Output the [x, y] coordinate of the center of the cell containing the given text.  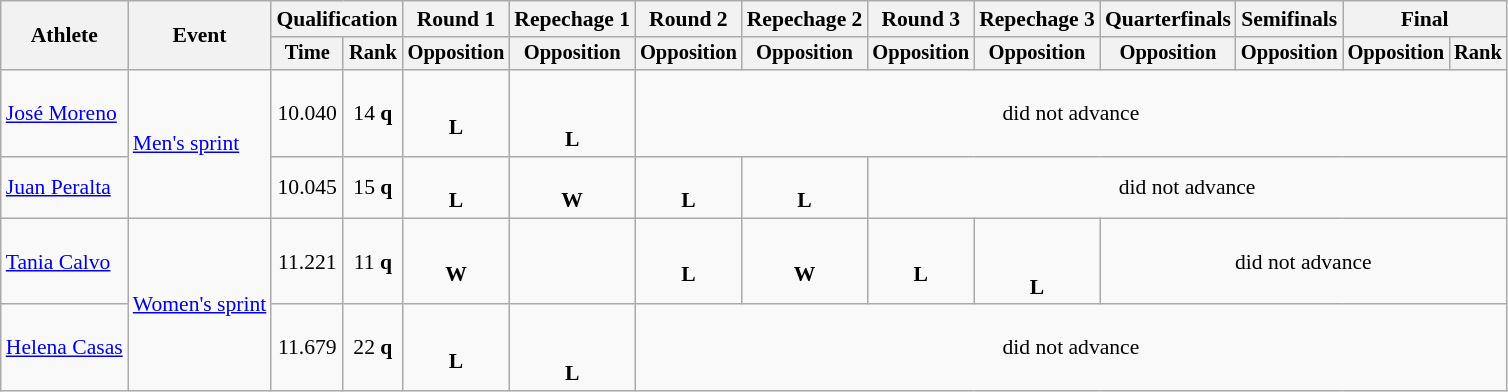
22 q [373, 348]
José Moreno [64, 114]
Time [307, 54]
Helena Casas [64, 348]
Repechage 3 [1037, 19]
Quarterfinals [1168, 19]
Round 3 [920, 19]
14 q [373, 114]
Tania Calvo [64, 262]
Round 2 [688, 19]
Repechage 1 [572, 19]
Round 1 [456, 19]
11 q [373, 262]
Repechage 2 [805, 19]
Qualification [336, 19]
10.040 [307, 114]
Juan Peralta [64, 188]
Athlete [64, 36]
15 q [373, 188]
Semifinals [1290, 19]
11.679 [307, 348]
10.045 [307, 188]
Women's sprint [200, 304]
Men's sprint [200, 144]
11.221 [307, 262]
Event [200, 36]
Final [1425, 19]
